Capture the cell that displays the provided text and extract its [x, y] central coordinate. 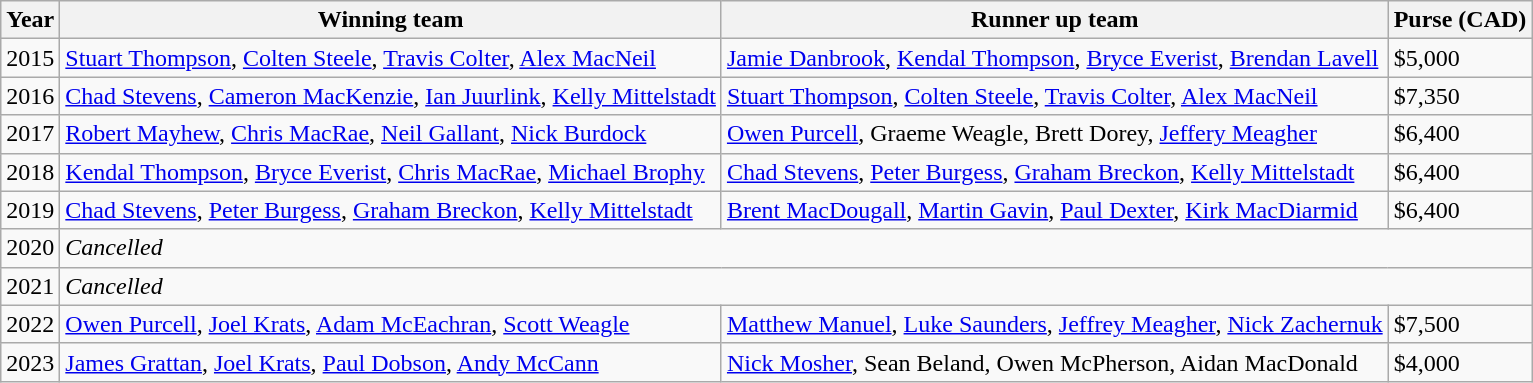
Brent MacDougall, Martin Gavin, Paul Dexter, Kirk MacDiarmid [1054, 210]
Robert Mayhew, Chris MacRae, Neil Gallant, Nick Burdock [391, 134]
$7,350 [1460, 96]
2017 [30, 134]
$4,000 [1460, 362]
Nick Mosher, Sean Beland, Owen McPherson, Aidan MacDonald [1054, 362]
Year [30, 20]
2021 [30, 286]
2016 [30, 96]
Matthew Manuel, Luke Saunders, Jeffrey Meagher, Nick Zachernuk [1054, 324]
Kendal Thompson, Bryce Everist, Chris MacRae, Michael Brophy [391, 172]
$5,000 [1460, 58]
Jamie Danbrook, Kendal Thompson, Bryce Everist, Brendan Lavell [1054, 58]
2015 [30, 58]
Chad Stevens, Cameron MacKenzie, Ian Juurlink, Kelly Mittelstadt [391, 96]
Runner up team [1054, 20]
2023 [30, 362]
Winning team [391, 20]
2018 [30, 172]
Owen Purcell, Graeme Weagle, Brett Dorey, Jeffery Meagher [1054, 134]
Purse (CAD) [1460, 20]
James Grattan, Joel Krats, Paul Dobson, Andy McCann [391, 362]
$7,500 [1460, 324]
2019 [30, 210]
Owen Purcell, Joel Krats, Adam McEachran, Scott Weagle [391, 324]
2022 [30, 324]
2020 [30, 248]
